For the text-containing cell, return its midpoint in [x, y] coordinate format. 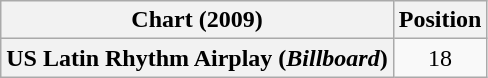
US Latin Rhythm Airplay (Billboard) [197, 58]
Position [440, 20]
18 [440, 58]
Chart (2009) [197, 20]
